Extract the (X, Y) coordinate from the center of the cell holding the provided text.  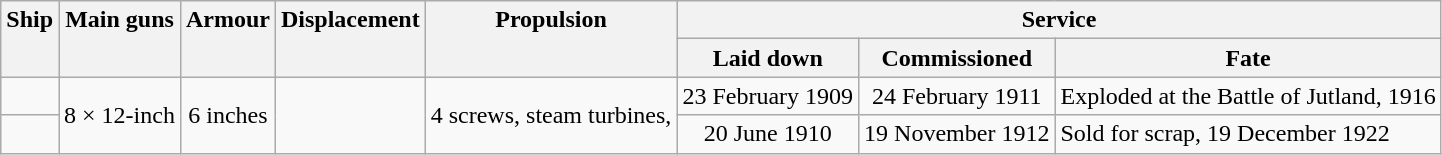
6 inches (228, 115)
Displacement (350, 39)
24 February 1911 (957, 96)
4 screws, steam turbines, (551, 115)
Laid down (768, 58)
Armour (228, 39)
Ship (30, 39)
Exploded at the Battle of Jutland, 1916 (1248, 96)
Service (1059, 20)
19 November 1912 (957, 134)
Main guns (120, 39)
8 × 12-inch (120, 115)
Sold for scrap, 19 December 1922 (1248, 134)
Propulsion (551, 39)
Fate (1248, 58)
23 February 1909 (768, 96)
Commissioned (957, 58)
20 June 1910 (768, 134)
